Output the (x, y) coordinate of the center of the cell containing the given text.  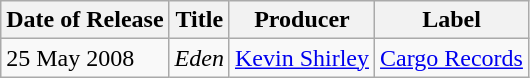
25 May 2008 (85, 58)
Kevin Shirley (302, 58)
Date of Release (85, 20)
Eden (199, 58)
Title (199, 20)
Cargo Records (452, 58)
Label (452, 20)
Producer (302, 20)
